Extract the (x, y) coordinate from the center of the cell holding the provided text.  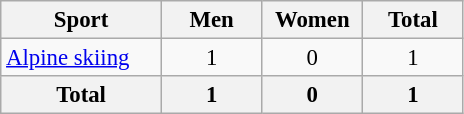
Men (212, 20)
Sport (82, 20)
Alpine skiing (82, 58)
Women (312, 20)
